Capture the cell that displays the provided text and extract its [X, Y] central coordinate. 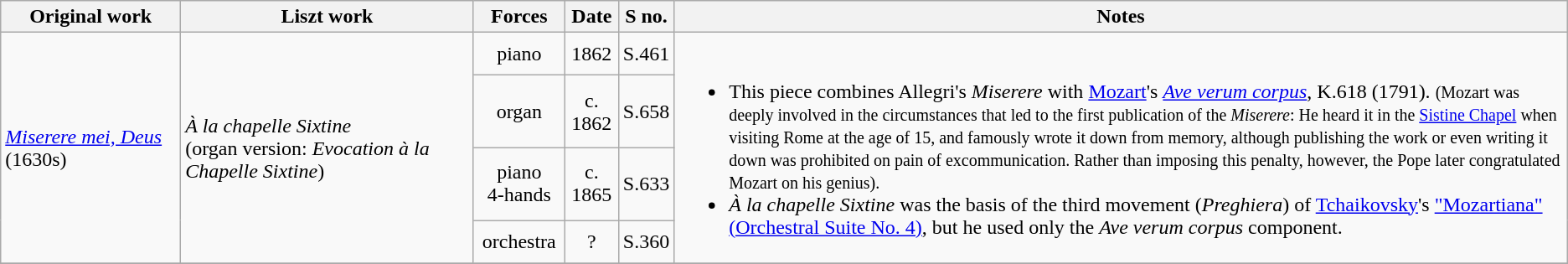
1862 [591, 54]
S.360 [646, 241]
Liszt work [328, 17]
c. 1862 [591, 112]
Date [591, 17]
S no. [646, 17]
orchestra [519, 241]
S.633 [646, 184]
organ [519, 112]
S.658 [646, 112]
Notes [1121, 17]
Miserere mei, Deus (1630s) [90, 148]
? [591, 241]
piano [519, 54]
Forces [519, 17]
c. 1865 [591, 184]
piano 4‑hands [519, 184]
Original work [90, 17]
À la chapelle Sixtine (organ version: Evocation à la Chapelle Sixtine) [328, 148]
S.461 [646, 54]
